For the text-containing cell, return its midpoint in [x, y] coordinate format. 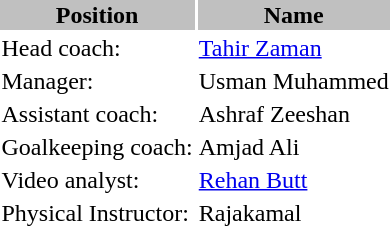
Goalkeeping coach: [97, 147]
Amjad Ali [294, 147]
Name [294, 15]
Assistant coach: [97, 114]
Rehan Butt [294, 180]
Position [97, 15]
Manager: [97, 81]
Usman Muhammed [294, 81]
Head coach: [97, 48]
Tahir Zaman [294, 48]
Video analyst: [97, 180]
Ashraf Zeeshan [294, 114]
